Find where the given text appears and provide that cell's center as (X, Y) coordinate. 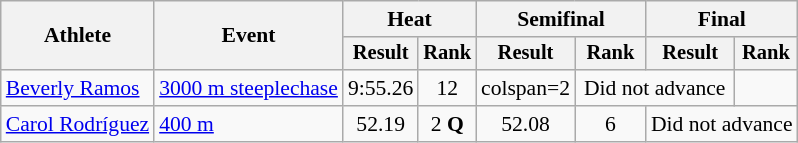
Semifinal (561, 19)
2 Q (447, 124)
colspan=2 (526, 88)
Heat (410, 19)
Carol Rodríguez (78, 124)
3000 m steeplechase (248, 88)
Final (722, 19)
52.19 (380, 124)
52.08 (526, 124)
Athlete (78, 36)
400 m (248, 124)
Event (248, 36)
12 (447, 88)
9:55.26 (380, 88)
Beverly Ramos (78, 88)
6 (610, 124)
